Extract the (X, Y) coordinate from the center of the cell holding the provided text.  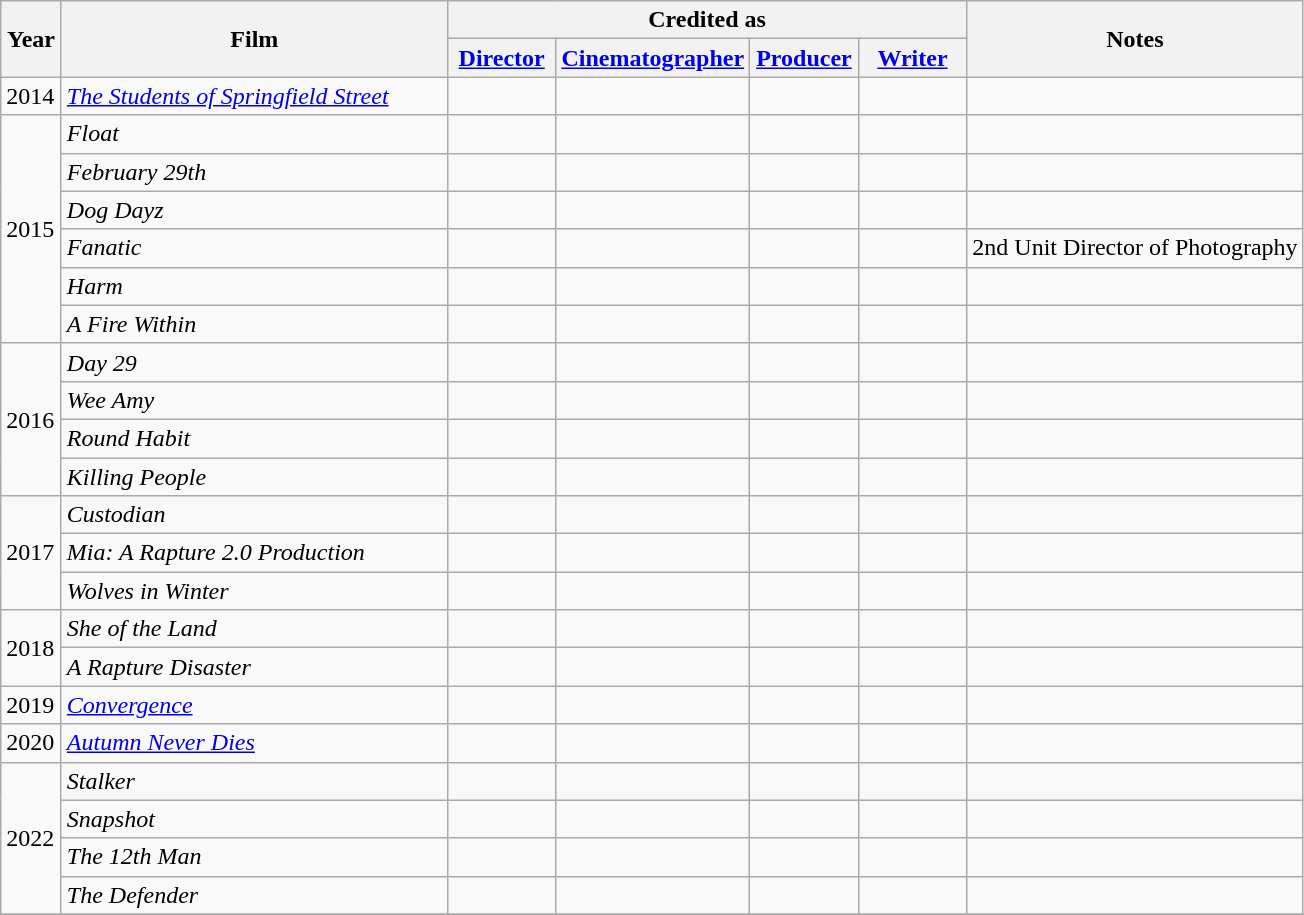
2014 (32, 96)
Cinematographer (653, 58)
Round Habit (254, 438)
Float (254, 134)
Custodian (254, 515)
Autumn Never Dies (254, 743)
A Fire Within (254, 324)
Mia: A Rapture 2.0 Production (254, 553)
2022 (32, 838)
Writer (912, 58)
Year (32, 39)
2015 (32, 229)
The Defender (254, 895)
The Students of Springfield Street (254, 96)
Fanatic (254, 248)
A Rapture Disaster (254, 667)
2nd Unit Director of Photography (1135, 248)
2016 (32, 419)
Producer (804, 58)
She of the Land (254, 629)
Convergence (254, 705)
2018 (32, 648)
Film (254, 39)
Harm (254, 286)
Dog Dayz (254, 210)
Wee Amy (254, 400)
2019 (32, 705)
Notes (1135, 39)
Credited as (706, 20)
Director (502, 58)
2017 (32, 553)
Day 29 (254, 362)
The 12th Man (254, 857)
2020 (32, 743)
Wolves in Winter (254, 591)
Killing People (254, 477)
Stalker (254, 781)
February 29th (254, 172)
Snapshot (254, 819)
